For the text-containing cell, return its midpoint in (X, Y) coordinate format. 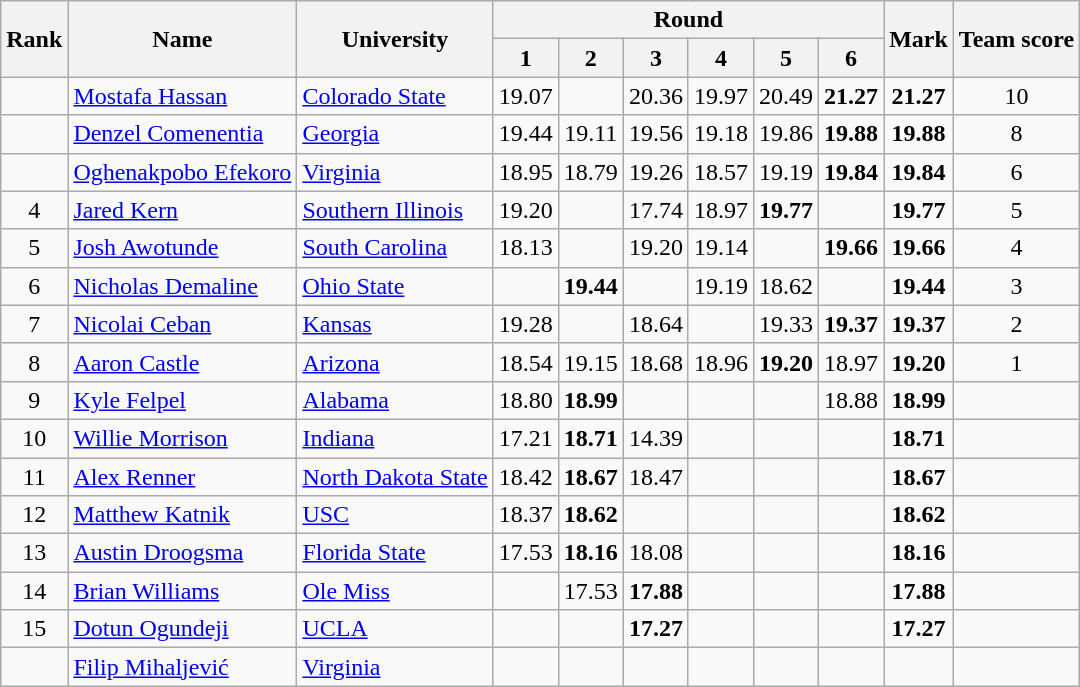
18.68 (656, 362)
18.79 (590, 172)
18.08 (656, 553)
18.95 (526, 172)
Austin Droogsma (182, 553)
Nicholas Demaline (182, 286)
Alabama (395, 400)
Southern Illinois (395, 210)
18.54 (526, 362)
17.74 (656, 210)
Nicolai Ceban (182, 324)
Team score (1016, 39)
18.57 (720, 172)
19.07 (526, 96)
17.21 (526, 438)
Denzel Comenentia (182, 134)
Kansas (395, 324)
Indiana (395, 438)
9 (34, 400)
Colorado State (395, 96)
15 (34, 629)
19.15 (590, 362)
Mostafa Hassan (182, 96)
18.42 (526, 477)
18.96 (720, 362)
12 (34, 515)
UCLA (395, 629)
18.64 (656, 324)
University (395, 39)
18.80 (526, 400)
Arizona (395, 362)
Florida State (395, 553)
Rank (34, 39)
Georgia (395, 134)
20.49 (786, 96)
7 (34, 324)
14 (34, 591)
USC (395, 515)
19.97 (720, 96)
18.37 (526, 515)
North Dakota State (395, 477)
19.26 (656, 172)
South Carolina (395, 248)
18.47 (656, 477)
13 (34, 553)
Mark (919, 39)
Josh Awotunde (182, 248)
Dotun Ogundeji (182, 629)
Willie Morrison (182, 438)
19.11 (590, 134)
19.28 (526, 324)
Filip Mihaljević (182, 667)
14.39 (656, 438)
11 (34, 477)
Ole Miss (395, 591)
20.36 (656, 96)
Round (688, 20)
Matthew Katnik (182, 515)
19.18 (720, 134)
Aaron Castle (182, 362)
Kyle Felpel (182, 400)
Ohio State (395, 286)
Name (182, 39)
18.88 (852, 400)
Alex Renner (182, 477)
19.14 (720, 248)
Brian Williams (182, 591)
Jared Kern (182, 210)
19.56 (656, 134)
Oghenakpobo Efekoro (182, 172)
18.13 (526, 248)
19.33 (786, 324)
19.86 (786, 134)
